Output the (x, y) coordinate of the center of the cell containing the given text.  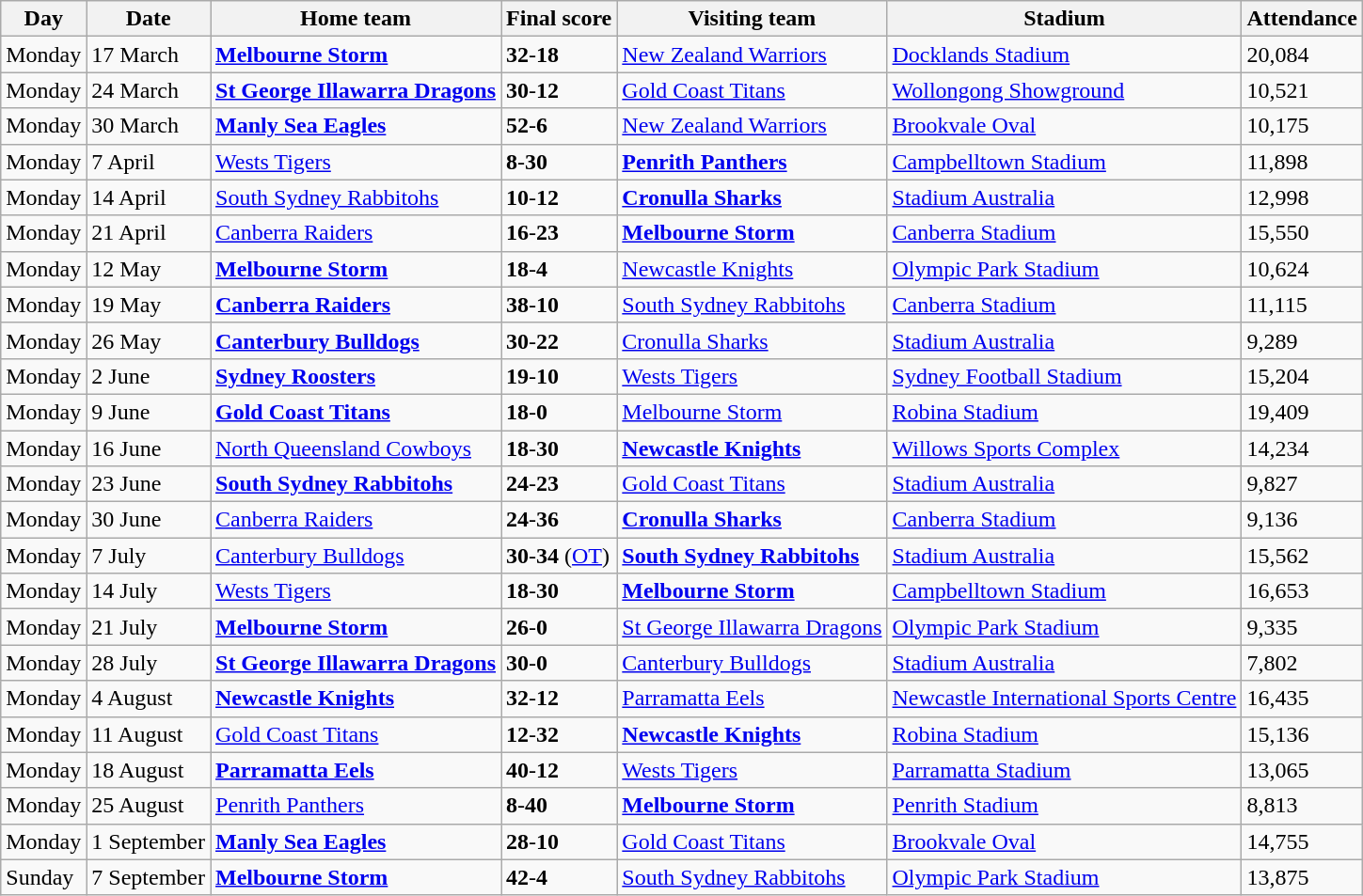
8,813 (1302, 806)
10,521 (1302, 90)
Wollongong Showground (1065, 90)
Newcastle International Sports Centre (1065, 699)
28-10 (559, 841)
32-12 (559, 699)
9,289 (1302, 340)
10-12 (559, 197)
17 March (149, 55)
14 April (149, 197)
38-10 (559, 305)
Date (149, 19)
40-12 (559, 770)
Sunday (43, 877)
Attendance (1302, 19)
13,065 (1302, 770)
Sydney Football Stadium (1065, 376)
8-30 (559, 162)
Willows Sports Complex (1065, 448)
Final score (559, 19)
24 March (149, 90)
30-12 (559, 90)
11,898 (1302, 162)
7,802 (1302, 663)
11,115 (1302, 305)
23 June (149, 484)
9,136 (1302, 520)
10,624 (1302, 269)
15,136 (1302, 734)
18-4 (559, 269)
8-40 (559, 806)
14,755 (1302, 841)
9,827 (1302, 484)
13,875 (1302, 877)
18-0 (559, 412)
30 June (149, 520)
10,175 (1302, 126)
32-18 (559, 55)
24-36 (559, 520)
16,653 (1302, 591)
Sydney Roosters (356, 376)
30-22 (559, 340)
Parramatta Stadium (1065, 770)
15,550 (1302, 233)
19,409 (1302, 412)
Stadium (1065, 19)
19 May (149, 305)
30-0 (559, 663)
16-23 (559, 233)
11 August (149, 734)
42-4 (559, 877)
14 July (149, 591)
1 September (149, 841)
16 June (149, 448)
20,084 (1302, 55)
2 June (149, 376)
Home team (356, 19)
12-32 (559, 734)
Docklands Stadium (1065, 55)
21 April (149, 233)
15,204 (1302, 376)
19-10 (559, 376)
Penrith Stadium (1065, 806)
15,562 (1302, 556)
25 August (149, 806)
16,435 (1302, 699)
26 May (149, 340)
21 July (149, 627)
26-0 (559, 627)
4 August (149, 699)
28 July (149, 663)
52-6 (559, 126)
18 August (149, 770)
30 March (149, 126)
14,234 (1302, 448)
7 July (149, 556)
7 September (149, 877)
Day (43, 19)
12,998 (1302, 197)
24-23 (559, 484)
North Queensland Cowboys (356, 448)
Visiting team (753, 19)
12 May (149, 269)
9,335 (1302, 627)
7 April (149, 162)
30-34 (OT) (559, 556)
9 June (149, 412)
